Find where the given text appears and provide that cell's center as (X, Y) coordinate. 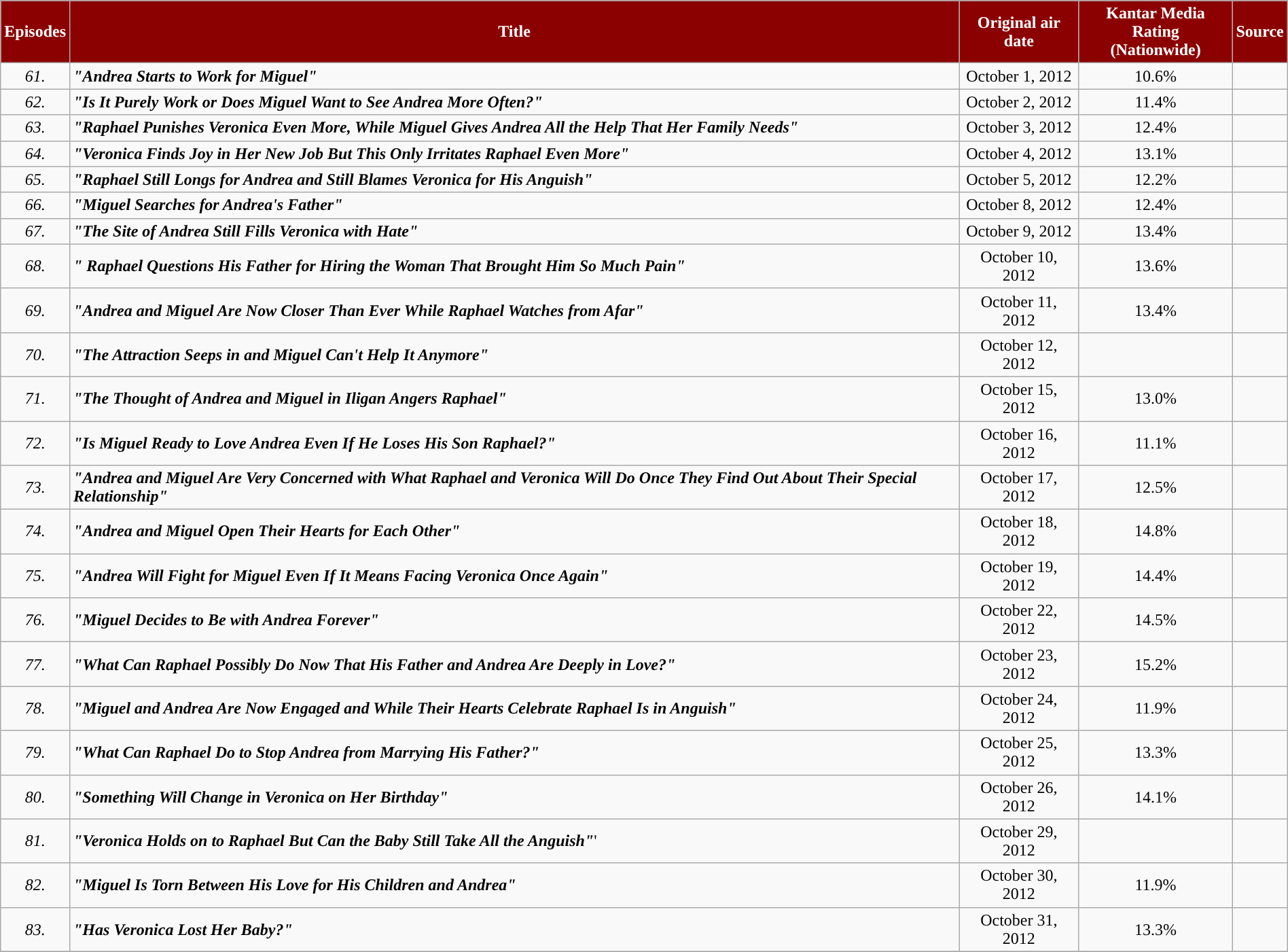
October 3, 2012 (1019, 128)
October 12, 2012 (1019, 355)
October 9, 2012 (1019, 231)
"Miguel Searches for Andrea's Father" (515, 205)
12.2% (1156, 179)
October 11, 2012 (1019, 310)
October 18, 2012 (1019, 531)
14.5% (1156, 620)
"Andrea and Miguel Open Their Hearts for Each Other" (515, 531)
63. (35, 128)
October 22, 2012 (1019, 620)
October 31, 2012 (1019, 930)
"The Thought of Andrea and Miguel in Iligan Angers Raphael" (515, 398)
83. (35, 930)
October 8, 2012 (1019, 205)
"Andrea Will Fight for Miguel Even If It Means Facing Veronica Once Again" (515, 576)
71. (35, 398)
14.1% (1156, 796)
77. (35, 665)
"Raphael Punishes Veronica Even More, While Miguel Gives Andrea All the Help That Her Family Needs" (515, 128)
"Veronica Holds on to Raphael But Can the Baby Still Take All the Anguish"' (515, 841)
"Andrea and Miguel Are Now Closer Than Ever While Raphael Watches from Afar" (515, 310)
80. (35, 796)
13.0% (1156, 398)
75. (35, 576)
74. (35, 531)
October 4, 2012 (1019, 154)
70. (35, 355)
October 2, 2012 (1019, 102)
October 17, 2012 (1019, 488)
October 16, 2012 (1019, 443)
October 30, 2012 (1019, 885)
" Raphael Questions His Father for Hiring the Woman That Brought Him So Much Pain" (515, 266)
82. (35, 885)
79. (35, 753)
October 26, 2012 (1019, 796)
15.2% (1156, 665)
"Has Veronica Lost Her Baby?" (515, 930)
October 24, 2012 (1019, 708)
Episodes (35, 32)
Title (515, 32)
October 29, 2012 (1019, 841)
"What Can Raphael Possibly Do Now That His Father and Andrea Are Deeply in Love?" (515, 665)
12.5% (1156, 488)
11.1% (1156, 443)
"The Attraction Seeps in and Miguel Can't Help It Anymore" (515, 355)
69. (35, 310)
78. (35, 708)
66. (35, 205)
October 5, 2012 (1019, 179)
14.4% (1156, 576)
October 23, 2012 (1019, 665)
Original air date (1019, 32)
Kantar Media Rating (Nationwide) (1156, 32)
"Andrea and Miguel Are Very Concerned with What Raphael and Veronica Will Do Once They Find Out About Their Special Relationship" (515, 488)
"Miguel Decides to Be with Andrea Forever" (515, 620)
October 25, 2012 (1019, 753)
67. (35, 231)
"Andrea Starts to Work for Miguel" (515, 76)
65. (35, 179)
61. (35, 76)
October 10, 2012 (1019, 266)
"Is It Purely Work or Does Miguel Want to See Andrea More Often?" (515, 102)
"Veronica Finds Joy in Her New Job But This Only Irritates Raphael Even More" (515, 154)
"Is Miguel Ready to Love Andrea Even If He Loses His Son Raphael?" (515, 443)
Source (1259, 32)
"The Site of Andrea Still Fills Veronica with Hate" (515, 231)
October 19, 2012 (1019, 576)
11.4% (1156, 102)
"What Can Raphael Do to Stop Andrea from Marrying His Father?" (515, 753)
68. (35, 266)
13.6% (1156, 266)
62. (35, 102)
14.8% (1156, 531)
73. (35, 488)
"Raphael Still Longs for Andrea and Still Blames Veronica for His Anguish" (515, 179)
81. (35, 841)
72. (35, 443)
October 1, 2012 (1019, 76)
13.1% (1156, 154)
"Something Will Change in Veronica on Her Birthday" (515, 796)
"Miguel and Andrea Are Now Engaged and While Their Hearts Celebrate Raphael Is in Anguish" (515, 708)
64. (35, 154)
76. (35, 620)
October 15, 2012 (1019, 398)
10.6% (1156, 76)
"Miguel Is Torn Between His Love for His Children and Andrea" (515, 885)
